Scan for the cell matching the given text and deliver its [x, y] coordinate at center. 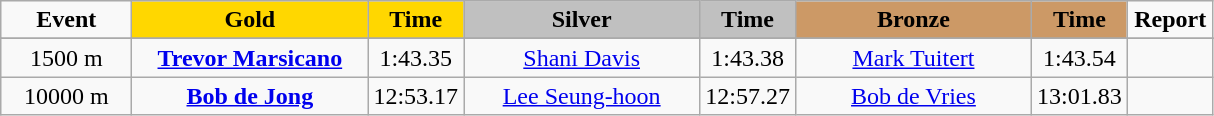
Silver [582, 20]
Lee Seung-hoon [582, 96]
13:01.83 [1079, 96]
Report [1170, 20]
1:43.38 [748, 58]
Bob de Jong [250, 96]
12:53.17 [416, 96]
1:43.35 [416, 58]
Shani Davis [582, 58]
1500 m [66, 58]
Event [66, 20]
1:43.54 [1079, 58]
Bob de Vries [913, 96]
12:57.27 [748, 96]
Trevor Marsicano [250, 58]
Bronze [913, 20]
Gold [250, 20]
Mark Tuitert [913, 58]
10000 m [66, 96]
